Detect which cell encompasses the target text, then output its (x, y) center coordinate. 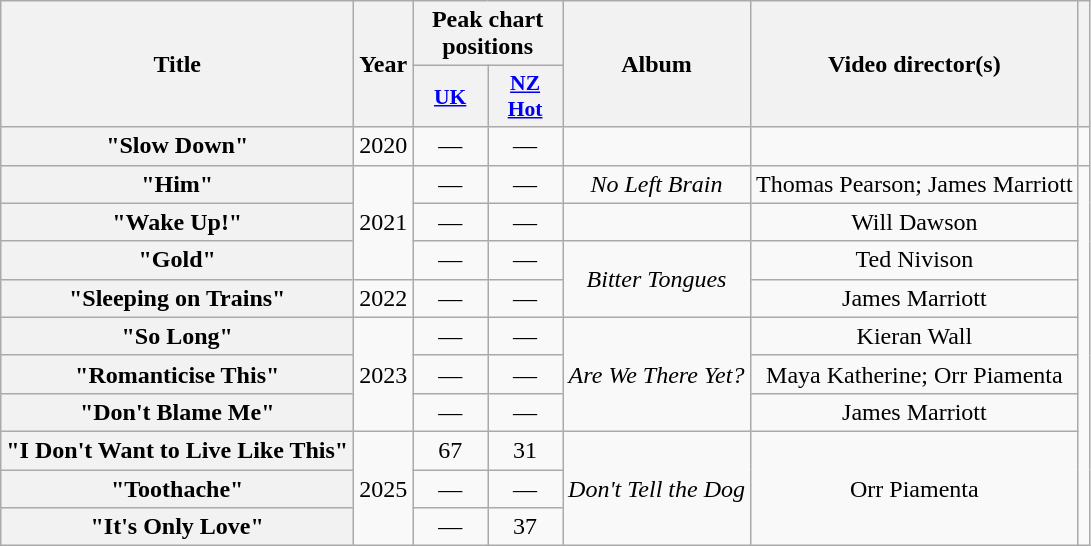
Thomas Pearson; James Marriott (915, 184)
Will Dawson (915, 222)
Album (657, 64)
2020 (384, 146)
2025 (384, 488)
31 (526, 450)
No Left Brain (657, 184)
Kieran Wall (915, 336)
"Slow Down" (178, 146)
Peak chart positions (488, 34)
Title (178, 64)
37 (526, 527)
2021 (384, 222)
2022 (384, 298)
Don't Tell the Dog (657, 488)
"Wake Up!" (178, 222)
"Sleeping on Trains" (178, 298)
"I Don't Want to Live Like This" (178, 450)
"It's Only Love" (178, 527)
UK (450, 96)
Ted Nivison (915, 260)
"Don't Blame Me" (178, 412)
Orr Piamenta (915, 488)
"Romanticise This" (178, 374)
67 (450, 450)
"Gold" (178, 260)
"Him" (178, 184)
NZHot (526, 96)
Year (384, 64)
2023 (384, 374)
Are We There Yet? (657, 374)
"Toothache" (178, 489)
Video director(s) (915, 64)
Maya Katherine; Orr Piamenta (915, 374)
"So Long" (178, 336)
Bitter Tongues (657, 279)
